For the text-containing cell, return its midpoint in (X, Y) coordinate format. 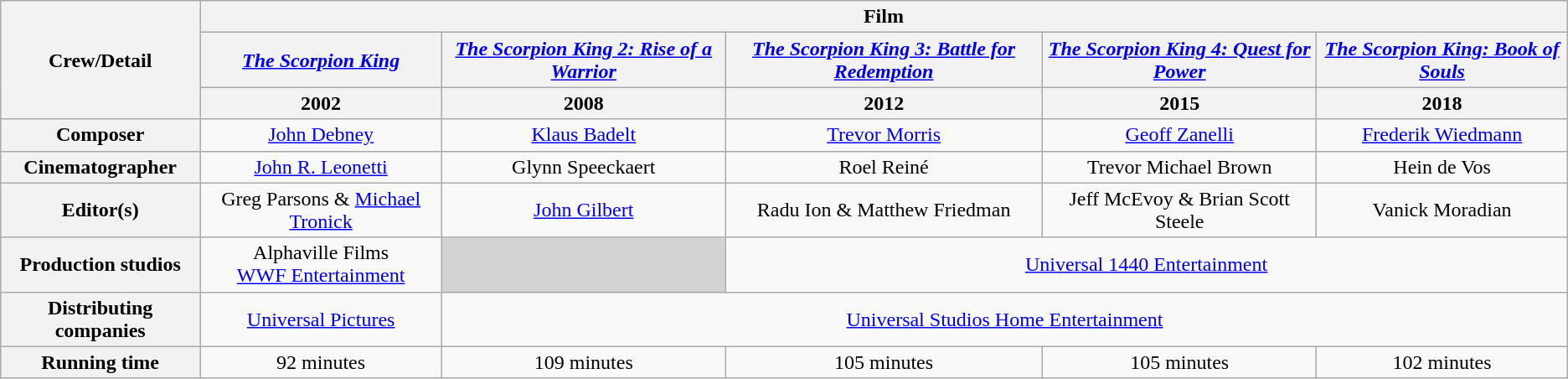
Alphaville FilmsWWF Entertainment (322, 265)
Trevor Michael Brown (1179, 167)
Frederik Wiedmann (1442, 135)
2002 (322, 103)
Crew/Detail (101, 60)
Running time (101, 362)
92 minutes (322, 362)
Hein de Vos (1442, 167)
Greg Parsons & Michael Tronick (322, 210)
Distributing companies (101, 319)
The Scorpion King 3: Battle for Redemption (885, 60)
Jeff McEvoy & Brian Scott Steele (1179, 210)
Editor(s) (101, 210)
Glynn Speeckaert (584, 167)
John R. Leonetti (322, 167)
Vanick Moradian (1442, 210)
102 minutes (1442, 362)
Radu Ion & Matthew Friedman (885, 210)
The Scorpion King (322, 60)
Cinematographer (101, 167)
2008 (584, 103)
2012 (885, 103)
Klaus Badelt (584, 135)
109 minutes (584, 362)
The Scorpion King: Book of Souls (1442, 60)
Universal Studios Home Entertainment (1005, 319)
Film (885, 17)
Trevor Morris (885, 135)
Composer (101, 135)
Roel Reiné (885, 167)
2018 (1442, 103)
Universal 1440 Entertainment (1146, 265)
Geoff Zanelli (1179, 135)
Universal Pictures (322, 319)
2015 (1179, 103)
The Scorpion King 2: Rise of a Warrior (584, 60)
Production studios (101, 265)
John Debney (322, 135)
John Gilbert (584, 210)
The Scorpion King 4: Quest for Power (1179, 60)
